Extract the (x, y) coordinate from the center of the cell holding the provided text.  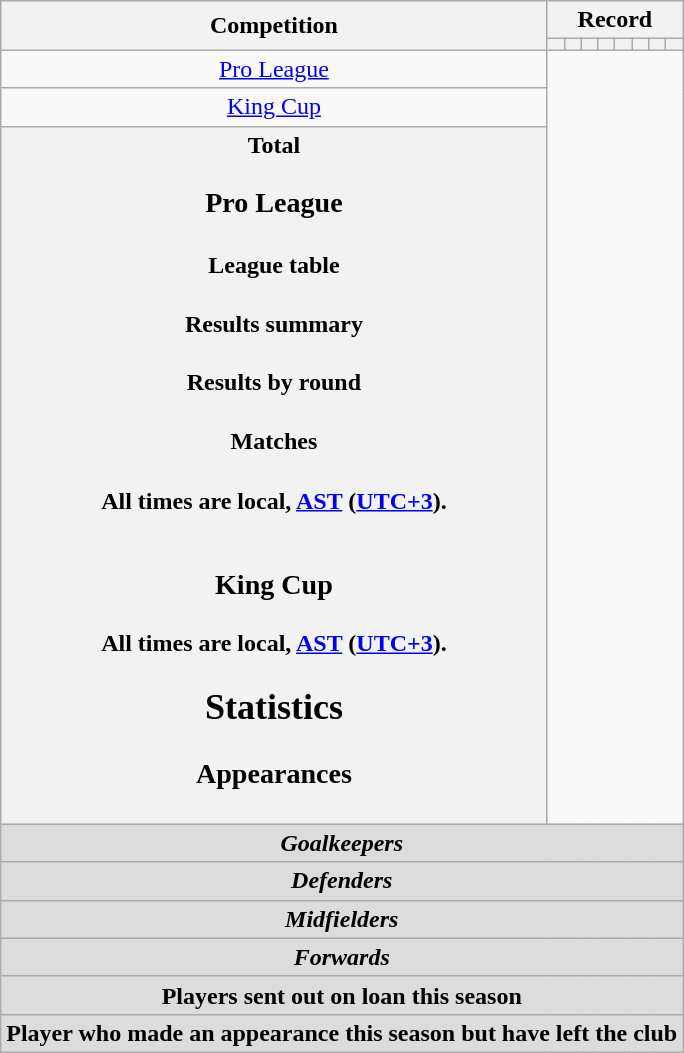
Midfielders (342, 919)
Forwards (342, 957)
Player who made an appearance this season but have left the club (342, 1033)
Record (615, 20)
King Cup (274, 107)
Players sent out on loan this season (342, 995)
Pro League (274, 69)
Goalkeepers (342, 843)
Defenders (342, 881)
Competition (274, 26)
